Determine the (X, Y) coordinate at the center of the cell enclosing the given text.  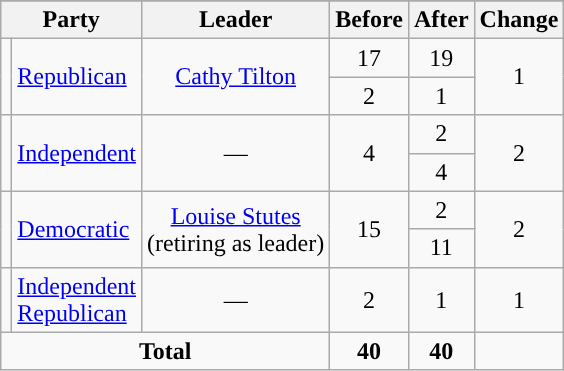
IndependentRepublican (77, 300)
Change (519, 20)
Total (166, 351)
Republican (77, 77)
17 (370, 58)
Before (370, 20)
Party (72, 20)
Democratic (77, 229)
Louise Stutes(retiring as leader) (235, 229)
After (441, 20)
Independent (77, 153)
11 (441, 248)
Cathy Tilton (235, 77)
Leader (235, 20)
15 (370, 229)
19 (441, 58)
